Identify which cell holds the provided text, then report its (X, Y) central coordinate. 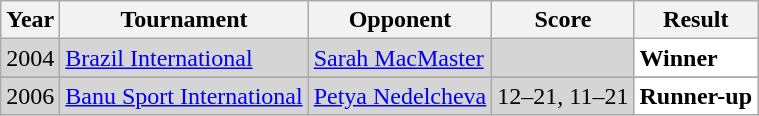
Score (563, 20)
Runner-up (696, 96)
Banu Sport International (184, 96)
Result (696, 20)
Sarah MacMaster (400, 58)
Winner (696, 58)
Tournament (184, 20)
Opponent (400, 20)
2006 (30, 96)
Petya Nedelcheva (400, 96)
Brazil International (184, 58)
2004 (30, 58)
12–21, 11–21 (563, 96)
Year (30, 20)
